Provide the (x, y) coordinate of the cell's center where the given text is located.  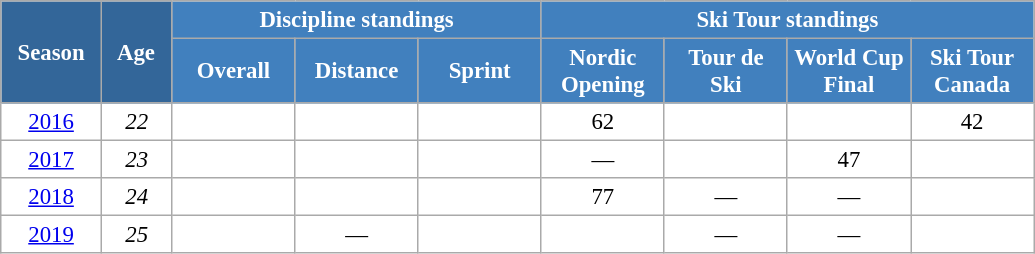
23 (136, 160)
NordicOpening (602, 72)
Ski Tour standings (787, 20)
24 (136, 197)
Age (136, 52)
62 (602, 122)
47 (848, 160)
Overall (234, 72)
2016 (52, 122)
Distance (356, 72)
Tour deSki (726, 72)
World CupFinal (848, 72)
42 (972, 122)
Ski TourCanada (972, 72)
2018 (52, 197)
77 (602, 197)
22 (136, 122)
Season (52, 52)
2017 (52, 160)
Sprint (480, 72)
Discipline standings (356, 20)
2019 (52, 235)
25 (136, 235)
